For the text-containing cell, return its midpoint in [X, Y] coordinate format. 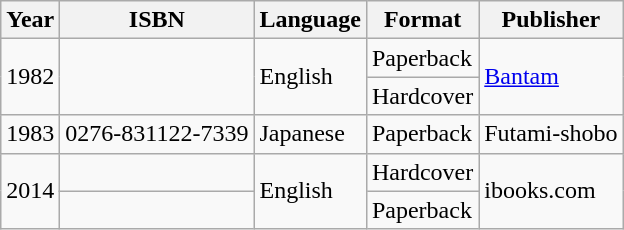
Year [30, 20]
ibooks.com [551, 191]
Format [422, 20]
Publisher [551, 20]
2014 [30, 191]
Japanese [310, 134]
Bantam [551, 77]
ISBN [157, 20]
Futami-shobo [551, 134]
1983 [30, 134]
0276-831122-7339 [157, 134]
Language [310, 20]
1982 [30, 77]
